Output the (X, Y) coordinate of the center of the cell containing the given text.  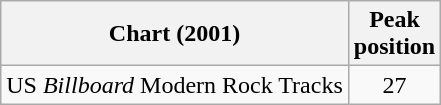
US Billboard Modern Rock Tracks (175, 85)
Peakposition (394, 34)
27 (394, 85)
Chart (2001) (175, 34)
